From the cell containing the given text, extract its center point as [X, Y] coordinate. 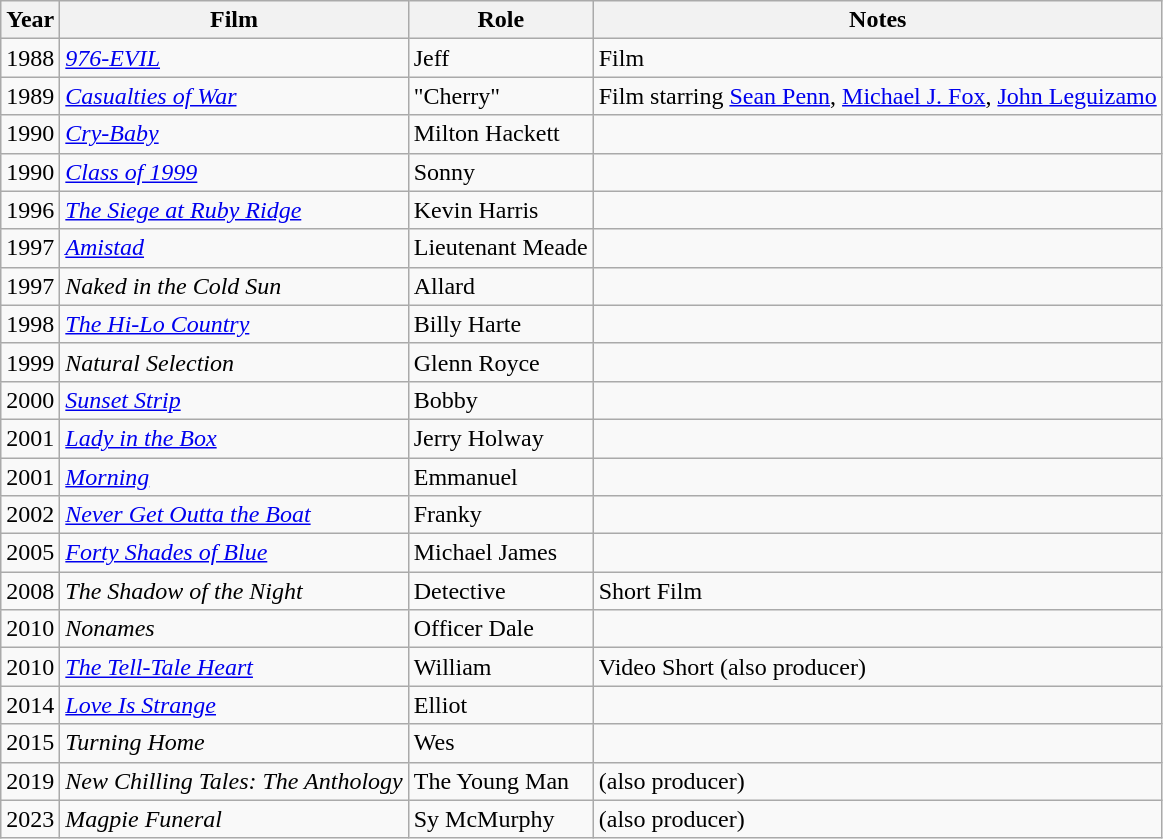
2005 [30, 553]
Bobby [500, 400]
Never Get Outta the Boat [234, 515]
Jerry Holway [500, 438]
"Cherry" [500, 96]
2014 [30, 705]
2000 [30, 400]
Amistad [234, 248]
Emmanuel [500, 477]
Forty Shades of Blue [234, 553]
The Siege at Ruby Ridge [234, 210]
The Shadow of the Night [234, 591]
2019 [30, 781]
Naked in the Cold Sun [234, 286]
The Young Man [500, 781]
Lieutenant Meade [500, 248]
Role [500, 20]
976-EVIL [234, 58]
The Hi-Lo Country [234, 324]
Magpie Funeral [234, 819]
1998 [30, 324]
Cry-Baby [234, 134]
New Chilling Tales: The Anthology [234, 781]
2023 [30, 819]
Year [30, 20]
Sonny [500, 172]
Class of 1999 [234, 172]
Sunset Strip [234, 400]
Casualties of War [234, 96]
1988 [30, 58]
Notes [878, 20]
Short Film [878, 591]
Wes [500, 743]
Detective [500, 591]
Love Is Strange [234, 705]
Nonames [234, 629]
1996 [30, 210]
William [500, 667]
Morning [234, 477]
Billy Harte [500, 324]
Sy McMurphy [500, 819]
1989 [30, 96]
Video Short (also producer) [878, 667]
Glenn Royce [500, 362]
Elliot [500, 705]
2002 [30, 515]
Allard [500, 286]
Officer Dale [500, 629]
Film starring Sean Penn, Michael J. Fox, John Leguizamo [878, 96]
Milton Hackett [500, 134]
Kevin Harris [500, 210]
The Tell-Tale Heart [234, 667]
1999 [30, 362]
2008 [30, 591]
Natural Selection [234, 362]
Lady in the Box [234, 438]
Franky [500, 515]
Jeff [500, 58]
Turning Home [234, 743]
Michael James [500, 553]
2015 [30, 743]
